Return the (x, y) coordinate for the center point of the cell that contains the specified text.  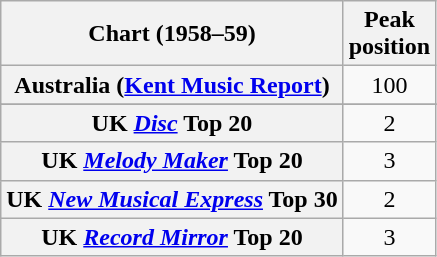
UK Disc Top 20 (172, 123)
Chart (1958–59) (172, 34)
UK Record Mirror Top 20 (172, 237)
Australia (Kent Music Report) (172, 85)
Peakposition (389, 34)
100 (389, 85)
UK New Musical Express Top 30 (172, 199)
UK Melody Maker Top 20 (172, 161)
